For the text-containing cell, return its midpoint in [X, Y] coordinate format. 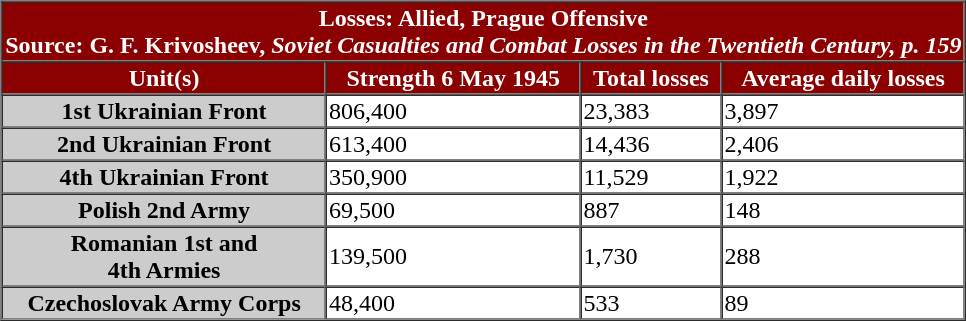
887 [650, 210]
Strength 6 May 1945 [453, 78]
Total losses [650, 78]
533 [650, 302]
Polish 2nd Army [164, 210]
288 [844, 256]
Unit(s) [164, 78]
23,383 [650, 110]
11,529 [650, 176]
4th Ukrainian Front [164, 176]
1st Ukrainian Front [164, 110]
3,897 [844, 110]
48,400 [453, 302]
2,406 [844, 144]
Losses: Allied, Prague OffensiveSource: G. F. Krivosheev, Soviet Casualties and Combat Losses in the Twentieth Century, p. 159 [483, 32]
Average daily losses [844, 78]
613,400 [453, 144]
806,400 [453, 110]
148 [844, 210]
1,730 [650, 256]
Romanian 1st and4th Armies [164, 256]
350,900 [453, 176]
14,436 [650, 144]
2nd Ukrainian Front [164, 144]
89 [844, 302]
139,500 [453, 256]
69,500 [453, 210]
Czechoslovak Army Corps [164, 302]
1,922 [844, 176]
